Capture the cell that displays the provided text and extract its (x, y) central coordinate. 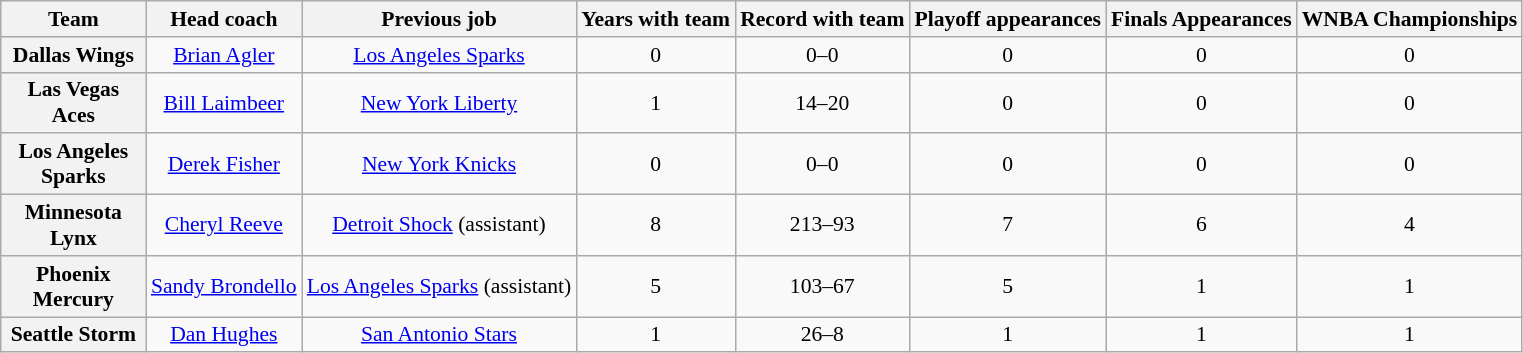
6 (1202, 226)
Playoff appearances (1008, 19)
Seattle Storm (74, 335)
103–67 (822, 286)
Brian Agler (224, 55)
Derek Fisher (224, 164)
14–20 (822, 102)
Las Vegas Aces (74, 102)
213–93 (822, 226)
Record with team (822, 19)
Bill Laimbeer (224, 102)
4 (1410, 226)
7 (1008, 226)
Years with team (656, 19)
Cheryl Reeve (224, 226)
26–8 (822, 335)
Dan Hughes (224, 335)
Finals Appearances (1202, 19)
San Antonio Stars (440, 335)
Previous job (440, 19)
8 (656, 226)
Minnesota Lynx (74, 226)
Los Angeles Sparks (assistant) (440, 286)
New York Knicks (440, 164)
Dallas Wings (74, 55)
Detroit Shock (assistant) (440, 226)
Head coach (224, 19)
Sandy Brondello (224, 286)
New York Liberty (440, 102)
Phoenix Mercury (74, 286)
Team (74, 19)
WNBA Championships (1410, 19)
